Find where the given text appears and provide that cell's center as [X, Y] coordinate. 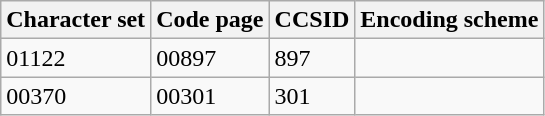
897 [312, 58]
00897 [210, 58]
Character set [76, 20]
CCSID [312, 20]
00370 [76, 96]
Encoding scheme [450, 20]
00301 [210, 96]
01122 [76, 58]
Code page [210, 20]
301 [312, 96]
